Provide the (X, Y) coordinate of the cell's center where the given text is located.  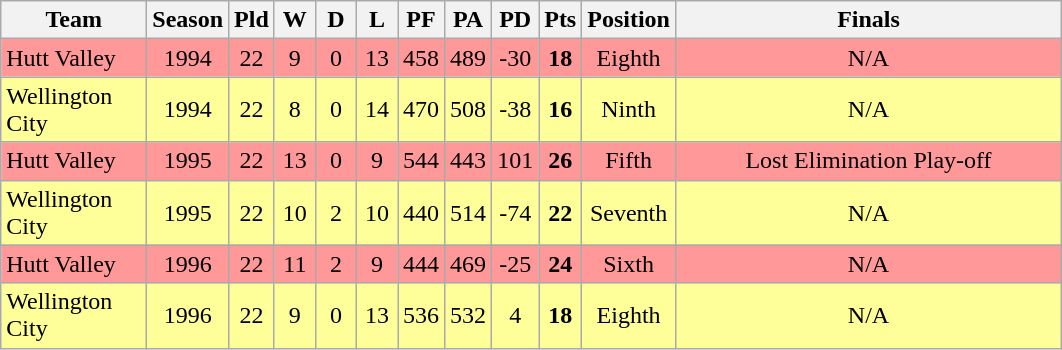
469 (468, 264)
-38 (516, 110)
Seventh (629, 212)
-25 (516, 264)
PD (516, 20)
14 (376, 110)
544 (422, 161)
Finals (868, 20)
514 (468, 212)
532 (468, 316)
Sixth (629, 264)
D (336, 20)
PA (468, 20)
PF (422, 20)
4 (516, 316)
Pts (560, 20)
11 (294, 264)
Ninth (629, 110)
L (376, 20)
458 (422, 58)
-30 (516, 58)
-74 (516, 212)
444 (422, 264)
Fifth (629, 161)
Season (188, 20)
508 (468, 110)
24 (560, 264)
Team (74, 20)
8 (294, 110)
Lost Elimination Play-off (868, 161)
440 (422, 212)
470 (422, 110)
101 (516, 161)
Position (629, 20)
16 (560, 110)
536 (422, 316)
Pld (252, 20)
489 (468, 58)
W (294, 20)
443 (468, 161)
26 (560, 161)
